Extract the [X, Y] coordinate from the center of the cell holding the provided text.  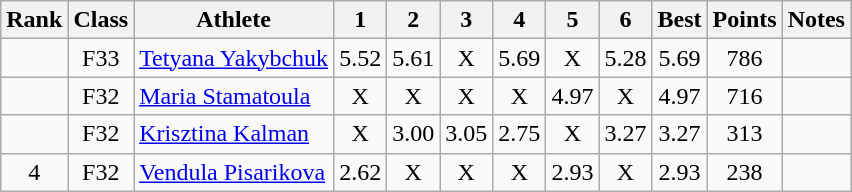
5.52 [360, 58]
2.62 [360, 172]
2.75 [520, 134]
Maria Stamatoula [234, 96]
716 [744, 96]
5.28 [626, 58]
Best [680, 20]
3.00 [414, 134]
Rank [34, 20]
238 [744, 172]
Class [101, 20]
5 [572, 20]
Krisztina Kalman [234, 134]
313 [744, 134]
2 [414, 20]
F33 [101, 58]
Tetyana Yakybchuk [234, 58]
1 [360, 20]
Vendula Pisarikova [234, 172]
Athlete [234, 20]
786 [744, 58]
6 [626, 20]
Points [744, 20]
5.61 [414, 58]
3.05 [466, 134]
3 [466, 20]
Notes [816, 20]
